Find where the given text appears and provide that cell's center as [X, Y] coordinate. 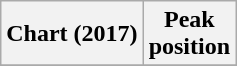
Chart (2017) [72, 34]
Peakposition [189, 34]
